Identify which cell holds the provided text, then report its (X, Y) central coordinate. 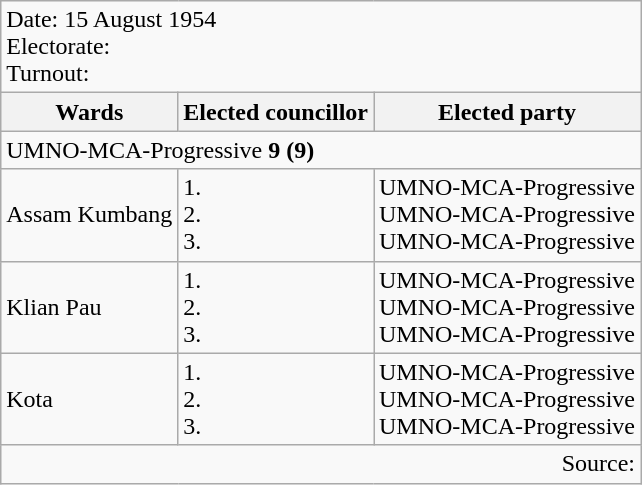
Elected councillor (276, 112)
Klian Pau (90, 307)
Source: (321, 464)
Date: 15 August 1954 Electorate: Turnout: (321, 47)
Elected party (508, 112)
Assam Kumbang (90, 215)
Wards (90, 112)
UMNO-MCA-Progressive 9 (9) (321, 150)
Kota (90, 399)
